Pinpoint the cell where the given text exists, returning its (X, Y) midpoint coordinate. 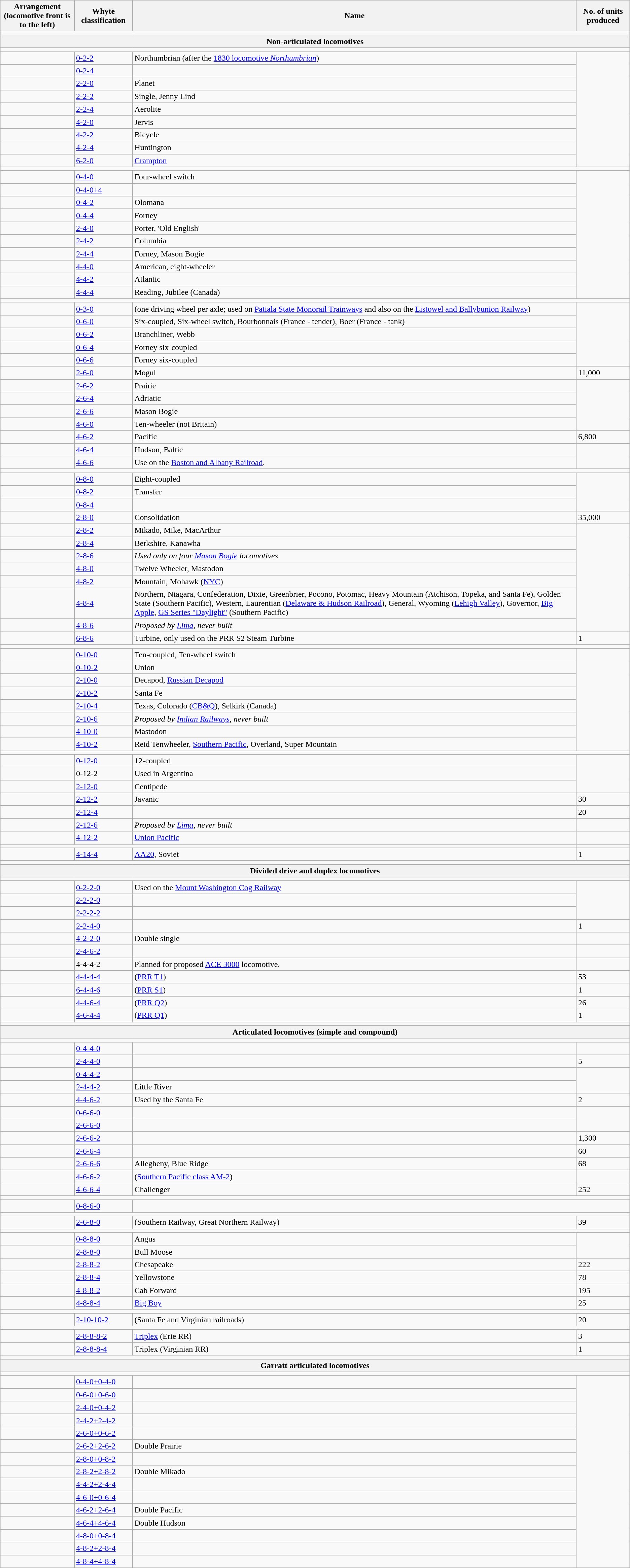
Mountain, Mohawk (NYC) (354, 582)
Olomana (354, 203)
Use on the Boston and Albany Railroad. (354, 462)
78 (603, 1277)
2-12-0 (104, 787)
Used only on four Mason Bogie locomotives (354, 556)
Javanic (354, 799)
4-6-0 (104, 424)
Articulated locomotives (simple and compound) (315, 1032)
4-2-4 (104, 147)
4-6-6 (104, 462)
Double Prairie (354, 1446)
2-8-6 (104, 556)
Cab Forward (354, 1290)
2-4-0 (104, 228)
Chesapeake (354, 1264)
0-4-0 (104, 177)
Triplex (Erie RR) (354, 1336)
25 (603, 1303)
2-8-8-2 (104, 1264)
68 (603, 1164)
0-6-6 (104, 360)
Double single (354, 939)
Bull Moose (354, 1252)
Texas, Colorado (CB&Q), Selkirk (Canada) (354, 706)
0-4-4-0 (104, 1048)
Forney, Mason Bogie (354, 254)
2-10-2 (104, 693)
Double Pacific (354, 1510)
4-8-4 (104, 603)
4-4-6-4 (104, 1003)
Ten-coupled, Ten-wheel switch (354, 655)
Little River (354, 1087)
Jervis (354, 122)
4-8-8-2 (104, 1290)
2-4-2 (104, 241)
2-4-6-2 (104, 951)
4-4-4-2 (104, 964)
2-12-6 (104, 825)
2-8-8-8-4 (104, 1349)
4-8-0 (104, 569)
Six-coupled, Six-wheel switch, Bourbonnais (France - tender), Boer (France - tank) (354, 321)
4-6-6-4 (104, 1189)
Divided drive and duplex locomotives (315, 871)
0-6-0+0-6-0 (104, 1395)
1,300 (603, 1138)
No. of units produced (603, 16)
4-4-4-4 (104, 977)
2-6-2+2-6-2 (104, 1446)
0-4-0+0-4-0 (104, 1382)
195 (603, 1290)
Mastodon (354, 731)
2-10-6 (104, 719)
4-6-0+0-6-4 (104, 1497)
Branchliner, Webb (354, 334)
222 (603, 1264)
4-2-2-0 (104, 939)
0-12-0 (104, 761)
4-14-4 (104, 854)
Crampton (354, 161)
(Santa Fe and Virginian railroads) (354, 1320)
6-8-6 (104, 638)
0-3-0 (104, 309)
4-4-4 (104, 292)
Whyte classification (104, 16)
Yellowstone (354, 1277)
4-8-2 (104, 582)
0-6-2 (104, 334)
(one driving wheel per axle; used on Patiala State Monorail Trainways and also on the Listowel and Ballybunion Railway) (354, 309)
Eight-coupled (354, 479)
0-8-4 (104, 504)
4-6-6-2 (104, 1177)
Reid Tenwheeler, Southern Pacific, Overland, Super Mountain (354, 744)
Used by the Santa Fe (354, 1100)
Four-wheel switch (354, 177)
0-2-2 (104, 58)
2-12-4 (104, 812)
2-2-4 (104, 109)
Union (354, 667)
Proposed by Indian Railways, never built (354, 719)
Berkshire, Kanawha (354, 543)
Garratt articulated locomotives (315, 1365)
2-6-6-4 (104, 1151)
Aerolite (354, 109)
12-coupled (354, 761)
4-8-2+2-8-4 (104, 1548)
4-10-2 (104, 744)
39 (603, 1222)
0-8-8-0 (104, 1239)
Adriatic (354, 398)
American, eight-wheeler (354, 267)
Triplex (Virginian RR) (354, 1349)
2-6-6-0 (104, 1125)
0-6-4 (104, 347)
11,000 (603, 373)
0-4-4 (104, 215)
0-6-6-0 (104, 1112)
2-8-0 (104, 517)
(PRR Q2) (354, 1003)
2-2-4-0 (104, 926)
Bicycle (354, 135)
2-6-4 (104, 398)
Huntington (354, 147)
(PRR T1) (354, 977)
2-10-4 (104, 706)
4-6-4+4-6-4 (104, 1523)
3 (603, 1336)
Used in Argentina (354, 774)
30 (603, 799)
Columbia (354, 241)
Forney (354, 215)
Mikado, Mike, MacArthur (354, 530)
Hudson, Baltic (354, 450)
2-8-4 (104, 543)
Reading, Jubilee (Canada) (354, 292)
Planet (354, 83)
Transfer (354, 492)
Twelve Wheeler, Mastodon (354, 569)
Ten-wheeler (not Britain) (354, 424)
Atlantic (354, 279)
Name (354, 16)
2-8-8-4 (104, 1277)
0-2-2-0 (104, 887)
2-6-0 (104, 373)
Arrangement(locomotive front is to the left) (37, 16)
2-4-0+0-4-2 (104, 1407)
0-10-0 (104, 655)
0-4-4-2 (104, 1074)
Allegheny, Blue Ridge (354, 1164)
0-8-6-0 (104, 1206)
4-6-2 (104, 437)
2-8-8-0 (104, 1252)
Single, Jenny Lind (354, 96)
2-6-0+0-6-2 (104, 1433)
Pacific (354, 437)
4-4-2+2-4-4 (104, 1485)
6-4-4-6 (104, 990)
AA20, Soviet (354, 854)
0-12-2 (104, 774)
Big Boy (354, 1303)
2-4-4-2 (104, 1087)
Double Mikado (354, 1472)
0-6-0 (104, 321)
2-6-2 (104, 386)
4-2-0 (104, 122)
4-4-2 (104, 279)
0-8-2 (104, 492)
2-8-0+0-8-2 (104, 1459)
Mogul (354, 373)
4-8-8-4 (104, 1303)
2-10-10-2 (104, 1320)
2 (603, 1100)
4-12-2 (104, 838)
2-2-0 (104, 83)
(PRR S1) (354, 990)
4-8-6 (104, 625)
6-2-0 (104, 161)
2-4-2+2-4-2 (104, 1420)
0-2-4 (104, 71)
5 (603, 1061)
0-8-0 (104, 479)
252 (603, 1189)
2-6-8-0 (104, 1222)
Challenger (354, 1189)
(Southern Railway, Great Northern Railway) (354, 1222)
Double Hudson (354, 1523)
35,000 (603, 517)
Turbine, only used on the PRR S2 Steam Turbine (354, 638)
Santa Fe (354, 693)
Used on the Mount Washington Cog Railway (354, 887)
2-8-8-8-2 (104, 1336)
2-2-2-0 (104, 900)
2-4-4-0 (104, 1061)
Porter, 'Old English' (354, 228)
2-8-2 (104, 530)
4-4-6-2 (104, 1100)
4-6-4-4 (104, 1015)
(PRR Q1) (354, 1015)
4-8-4+4-8-4 (104, 1561)
2-10-0 (104, 680)
4-6-4 (104, 450)
Non-articulated locomotives (315, 41)
26 (603, 1003)
4-4-0 (104, 267)
2-6-6-6 (104, 1164)
Mason Bogie (354, 411)
Decapod, Russian Decapod (354, 680)
4-10-0 (104, 731)
60 (603, 1151)
(Southern Pacific class AM-2) (354, 1177)
6,800 (603, 437)
53 (603, 977)
2-8-2+2-8-2 (104, 1472)
4-6-2+2-6-4 (104, 1510)
Prairie (354, 386)
Angus (354, 1239)
Consolidation (354, 517)
2-4-4 (104, 254)
0-4-2 (104, 203)
4-2-2 (104, 135)
Union Pacific (354, 838)
0-10-2 (104, 667)
2-6-6 (104, 411)
Planned for proposed ACE 3000 locomotive. (354, 964)
0-4-0+4 (104, 190)
2-2-2-2 (104, 913)
4-8-0+0-8-4 (104, 1536)
2-12-2 (104, 799)
Centipede (354, 787)
2-2-2 (104, 96)
Northumbrian (after the 1830 locomotive Northumbrian) (354, 58)
2-6-6-2 (104, 1138)
